For the text-containing cell, return its midpoint in [X, Y] coordinate format. 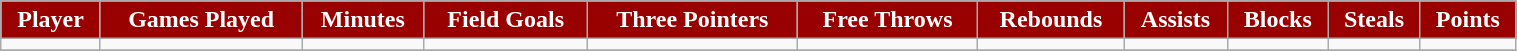
Minutes [363, 20]
Assists [1176, 20]
Steals [1374, 20]
Player [51, 20]
Points [1468, 20]
Blocks [1278, 20]
Field Goals [506, 20]
Rebounds [1051, 20]
Games Played [200, 20]
Free Throws [888, 20]
Three Pointers [692, 20]
